Output the (X, Y) coordinate of the center of the cell containing the given text.  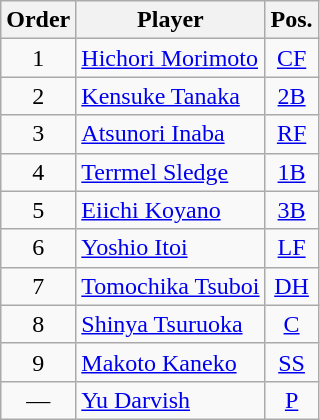
3B (292, 210)
5 (38, 210)
7 (38, 286)
Kensuke Tanaka (170, 96)
Eiichi Koyano (170, 210)
9 (38, 362)
Hichori Morimoto (170, 58)
DH (292, 286)
Terrmel Sledge (170, 172)
2 (38, 96)
Pos. (292, 20)
4 (38, 172)
2B (292, 96)
P (292, 400)
8 (38, 324)
Player (170, 20)
CF (292, 58)
1 (38, 58)
Makoto Kaneko (170, 362)
3 (38, 134)
RF (292, 134)
Tomochika Tsuboi (170, 286)
Shinya Tsuruoka (170, 324)
LF (292, 248)
Yu Darvish (170, 400)
— (38, 400)
6 (38, 248)
C (292, 324)
Yoshio Itoi (170, 248)
SS (292, 362)
Atsunori Inaba (170, 134)
Order (38, 20)
1B (292, 172)
